Output the (x, y) coordinate of the center of the cell containing the given text.  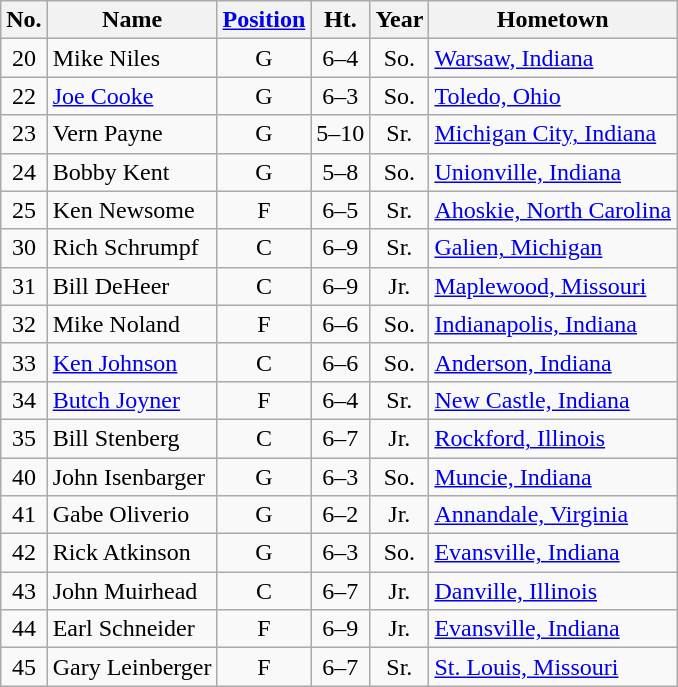
33 (24, 362)
31 (24, 286)
No. (24, 20)
42 (24, 553)
Butch Joyner (132, 400)
John Isenbarger (132, 477)
Danville, Illinois (553, 591)
Maplewood, Missouri (553, 286)
6–5 (340, 210)
Rockford, Illinois (553, 438)
32 (24, 324)
Rich Schrumpf (132, 248)
Earl Schneider (132, 629)
Bill Stenberg (132, 438)
5–8 (340, 172)
23 (24, 134)
25 (24, 210)
22 (24, 96)
24 (24, 172)
Annandale, Virginia (553, 515)
Indianapolis, Indiana (553, 324)
Michigan City, Indiana (553, 134)
Unionville, Indiana (553, 172)
Bill DeHeer (132, 286)
Name (132, 20)
Mike Noland (132, 324)
Anderson, Indiana (553, 362)
Ken Newsome (132, 210)
Position (264, 20)
35 (24, 438)
Rick Atkinson (132, 553)
41 (24, 515)
5–10 (340, 134)
Ken Johnson (132, 362)
Bobby Kent (132, 172)
Galien, Michigan (553, 248)
43 (24, 591)
Year (400, 20)
St. Louis, Missouri (553, 667)
Warsaw, Indiana (553, 58)
Toledo, Ohio (553, 96)
34 (24, 400)
Ht. (340, 20)
Ahoskie, North Carolina (553, 210)
New Castle, Indiana (553, 400)
40 (24, 477)
Muncie, Indiana (553, 477)
45 (24, 667)
Mike Niles (132, 58)
John Muirhead (132, 591)
20 (24, 58)
Gary Leinberger (132, 667)
6–2 (340, 515)
Gabe Oliverio (132, 515)
Joe Cooke (132, 96)
44 (24, 629)
Hometown (553, 20)
30 (24, 248)
Vern Payne (132, 134)
